Identify which cell holds the provided text, then report its [X, Y] central coordinate. 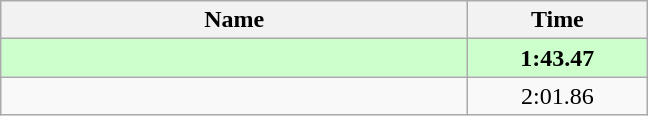
Time [558, 20]
1:43.47 [558, 58]
2:01.86 [558, 96]
Name [234, 20]
